Identify which cell holds the provided text, then report its (x, y) central coordinate. 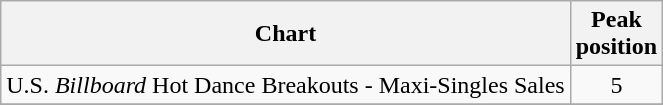
5 (616, 85)
Peakposition (616, 34)
Chart (286, 34)
U.S. Billboard Hot Dance Breakouts - Maxi-Singles Sales (286, 85)
